From the cell containing the given text, extract its center point as (X, Y) coordinate. 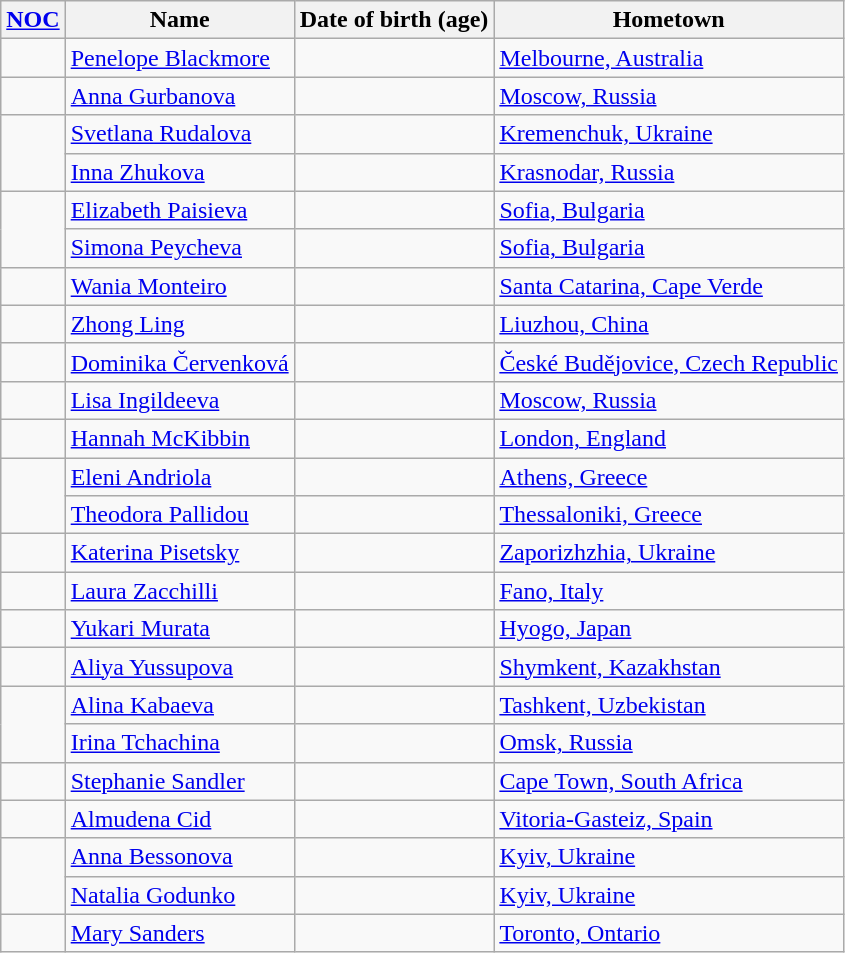
Alina Kabaeva (180, 705)
Hyogo, Japan (669, 629)
Natalia Godunko (180, 895)
Thessaloniki, Greece (669, 515)
Santa Catarina, Cape Verde (669, 286)
České Budějovice, Czech Republic (669, 362)
Inna Zhukova (180, 172)
Date of birth (age) (394, 20)
Penelope Blackmore (180, 58)
Athens, Greece (669, 477)
Theodora Pallidou (180, 515)
Irina Tchachina (180, 743)
Wania Monteiro (180, 286)
Elizabeth Paisieva (180, 210)
Eleni Andriola (180, 477)
Melbourne, Australia (669, 58)
Simona Peycheva (180, 248)
Almudena Cid (180, 819)
Lisa Ingildeeva (180, 400)
Toronto, Ontario (669, 933)
Hannah McKibbin (180, 438)
NOC (33, 20)
Yukari Murata (180, 629)
Omsk, Russia (669, 743)
Name (180, 20)
Anna Gurbanova (180, 96)
Tashkent, Uzbekistan (669, 705)
Anna Bessonova (180, 857)
Fano, Italy (669, 591)
Cape Town, South Africa (669, 781)
Katerina Pisetsky (180, 553)
Aliya Yussupova (180, 667)
Dominika Červenková (180, 362)
Mary Sanders (180, 933)
Zhong Ling (180, 324)
Shymkent, Kazakhstan (669, 667)
Hometown (669, 20)
Vitoria-Gasteiz, Spain (669, 819)
Laura Zacchilli (180, 591)
Stephanie Sandler (180, 781)
Svetlana Rudalova (180, 134)
Kremenchuk, Ukraine (669, 134)
London, England (669, 438)
Zaporizhzhia, Ukraine (669, 553)
Liuzhou, China (669, 324)
Krasnodar, Russia (669, 172)
